Detect which cell encompasses the target text, then output its [X, Y] center coordinate. 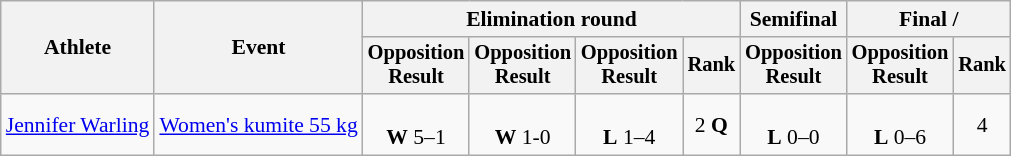
Women's kumite 55 kg [258, 124]
Elimination round [552, 19]
L 1–4 [630, 124]
Athlete [78, 48]
Semifinal [794, 19]
L 0–6 [900, 124]
Event [258, 48]
Jennifer Warling [78, 124]
2 Q [712, 124]
W 5–1 [416, 124]
4 [982, 124]
W 1-0 [522, 124]
L 0–0 [794, 124]
Final / [929, 19]
